Output the [X, Y] coordinate of the center of the cell containing the given text.  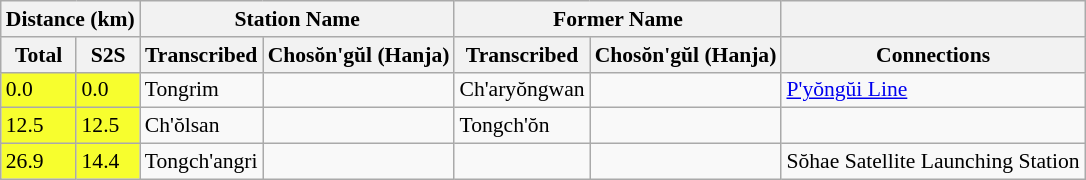
Ch'ŏlsan [202, 126]
Sŏhae Satellite Launching Station [932, 162]
Connections [932, 55]
Tongch'ŏn [522, 126]
P'yŏngŭi Line [932, 90]
Station Name [298, 19]
Former Name [618, 19]
Ch'aryŏngwan [522, 90]
Tongrim [202, 90]
S2S [108, 55]
Total [39, 55]
Distance (km) [70, 19]
26.9 [39, 162]
Tongch'angri [202, 162]
14.4 [108, 162]
